Scan for the cell matching the given text and deliver its (X, Y) coordinate at center. 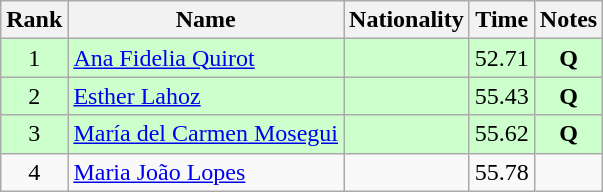
Nationality (407, 20)
Maria João Lopes (206, 172)
55.43 (502, 96)
3 (34, 134)
Notes (568, 20)
4 (34, 172)
Esther Lahoz (206, 96)
52.71 (502, 58)
Name (206, 20)
1 (34, 58)
2 (34, 96)
Ana Fidelia Quirot (206, 58)
55.78 (502, 172)
Rank (34, 20)
María del Carmen Mosegui (206, 134)
Time (502, 20)
55.62 (502, 134)
